Detect which cell encompasses the target text, then output its (X, Y) center coordinate. 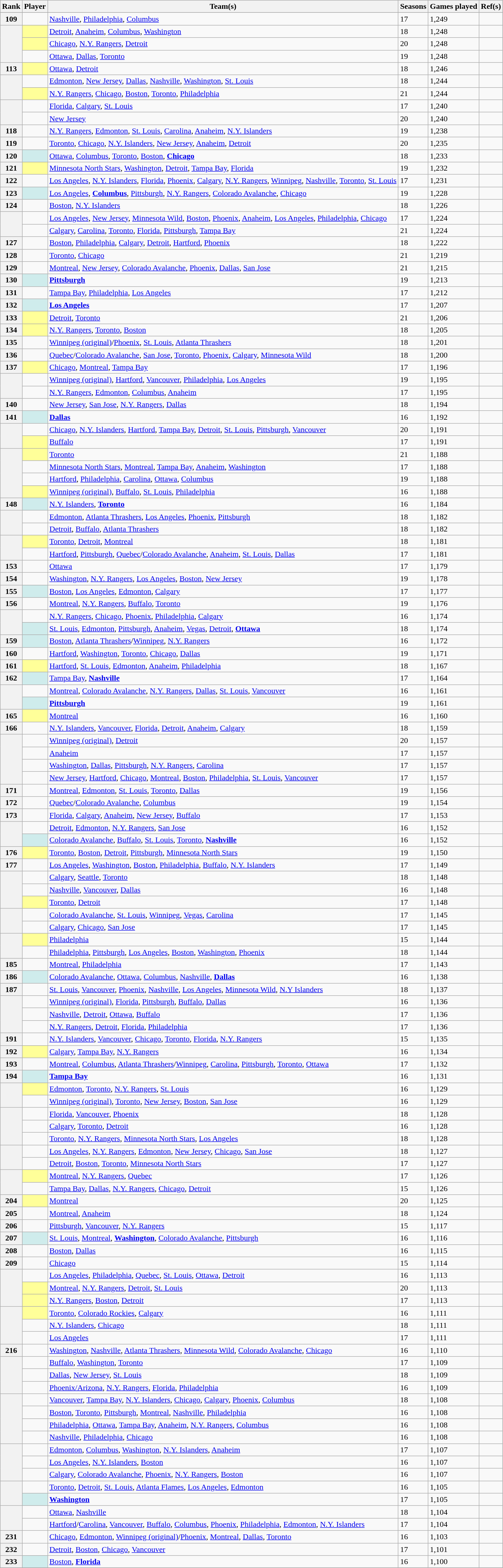
1,212 (454, 293)
Winnipeg (original), Florida, Pittsburgh, Buffalo, Dallas (223, 1002)
Edmonton, Atlanta Thrashers, Los Angeles, Phoenix, Pittsburgh (223, 516)
Los Angeles, N.Y. Rangers, Edmonton, New Jersey, Chicago, San Jose (223, 1151)
Hartford, Washington, Toronto, Chicago, Dallas (223, 653)
130 (11, 280)
1,154 (454, 803)
209 (11, 1263)
Minnesota North Stars, Washington, Detroit, Tampa Bay, Florida (223, 168)
Montreal, New Jersey, Colorado Avalanche, Phoenix, Dallas, San Jose (223, 268)
Hartford, Pittsburgh, Quebec/Colorado Avalanche, Anaheim, St. Louis, Dallas (223, 554)
Chicago, Montreal, Tampa Bay (223, 367)
Player (35, 7)
Montreal, Philadelphia (223, 965)
Boston, N.Y. Islanders (223, 206)
Team(s) (223, 7)
Hartford, St. Louis, Edmonton, Anaheim, Philadelphia (223, 666)
Edmonton, Columbus, Washington, N.Y. Islanders, Anaheim (223, 1450)
1,196 (454, 367)
193 (11, 1064)
1,178 (454, 579)
160 (11, 653)
1,238 (454, 131)
Montreal, Columbus, Atlanta Thrashers/Winnipeg, Carolina, Pittsburgh, Toronto, Ottawa (223, 1064)
New Jersey (223, 118)
1,135 (454, 1039)
1,207 (454, 305)
1,179 (454, 566)
Quebec/Colorado Avalanche, San Jose, Toronto, Phoenix, Calgary, Minnesota Wild (223, 355)
Toronto, Detroit (223, 902)
122 (11, 181)
Los Angeles, New Jersey, Minnesota Wild, Boston, Phoenix, Anaheim, Los Angeles, Philadelphia, Chicago (223, 218)
Montreal, Edmonton, St. Louis, Toronto, Dallas (223, 790)
1,246 (454, 69)
140 (11, 405)
Buffalo, Washington, Toronto (223, 1363)
191 (11, 1039)
1,177 (454, 591)
137 (11, 367)
1,101 (454, 1549)
St. Louis, Montreal, Washington, Colorado Avalanche, Pittsburgh (223, 1238)
1,156 (454, 790)
Montreal, Anaheim (223, 1213)
1,184 (454, 504)
109 (11, 19)
135 (11, 342)
120 (11, 156)
192 (11, 1052)
121 (11, 168)
1,219 (454, 255)
Calgary, Colorado Avalanche, Phoenix, N.Y. Rangers, Boston (223, 1475)
Calgary, Carolina, Toronto, Florida, Pittsburgh, Tampa Bay (223, 230)
St. Louis, Vancouver, Phoenix, Nashville, Los Angeles, Minnesota Wild, N.Y Islanders (223, 989)
232 (11, 1549)
205 (11, 1213)
Toronto (223, 454)
1,164 (454, 678)
176 (11, 852)
148 (11, 504)
Montreal, N.Y. Rangers, Buffalo, Toronto (223, 604)
Tampa Bay, Dallas, N.Y. Rangers, Chicago, Detroit (223, 1189)
1,125 (454, 1201)
124 (11, 206)
N.Y. Rangers, Edmonton, Columbus, Anaheim (223, 392)
123 (11, 193)
1,228 (454, 193)
134 (11, 330)
Washington, Dallas, Pittsburgh, N.Y. Rangers, Carolina (223, 766)
1,150 (454, 852)
N.Y. Rangers, Chicago, Boston, Toronto, Philadelphia (223, 93)
Dallas, New Jersey, St. Louis (223, 1375)
Toronto, Boston, Detroit, Pittsburgh, Minnesota North Stars (223, 852)
Tampa Bay, Philadelphia, Los Angeles (223, 293)
Seasons (413, 7)
194 (11, 1076)
1,115 (454, 1251)
N.Y. Rangers, Edmonton, St. Louis, Carolina, Anaheim, N.Y. Islanders (223, 131)
Los Angeles, N.Y. Islanders, Boston (223, 1462)
Ottawa, Dallas, Toronto (223, 56)
Chicago (223, 1263)
Toronto, Chicago (223, 255)
Ottawa, Columbus, Toronto, Boston, Chicago (223, 156)
1,100 (454, 1562)
1,153 (454, 815)
Quebec/Colorado Avalanche, Columbus (223, 803)
Nashville, Detroit, Ottawa, Buffalo (223, 1014)
207 (11, 1238)
166 (11, 728)
Edmonton, New Jersey, Dallas, Nashville, Washington, St. Louis (223, 81)
Boston, Toronto, Pittsburgh, Montreal, Nashville, Philadelphia (223, 1412)
Winnipeg (original), Toronto, New Jersey, Boston, San Jose (223, 1101)
Vancouver, Tampa Bay, N.Y. Islanders, Chicago, Calgary, Phoenix, Columbus (223, 1400)
New Jersey, Hartford, Chicago, Montreal, Boston, Philadelphia, St. Louis, Vancouver (223, 778)
Montreal, N.Y. Rangers, Quebec (223, 1176)
231 (11, 1537)
N.Y. Rangers, Toronto, Boston (223, 330)
153 (11, 566)
Los Angeles, N.Y. Islanders, Florida, Phoenix, Calgary, N.Y. Rangers, Winnipeg, Nashville, Toronto, St. Louis (223, 181)
Calgary, Toronto, Detroit (223, 1126)
206 (11, 1226)
131 (11, 293)
172 (11, 803)
Toronto, Chicago, N.Y. Islanders, New Jersey, Anaheim, Detroit (223, 143)
Toronto, Detroit, St. Louis, Atlanta Flames, Los Angeles, Edmonton (223, 1487)
Chicago, N.Y. Islanders, Hartford, Tampa Bay, Detroit, St. Louis, Pittsburgh, Vancouver (223, 430)
Rank (11, 7)
155 (11, 591)
1,134 (454, 1052)
Washington (223, 1499)
204 (11, 1201)
173 (11, 815)
Nashville, Philadelphia, Columbus (223, 19)
1,116 (454, 1238)
1,176 (454, 604)
Colorado Avalanche, Buffalo, St. Louis, Toronto, Nashville (223, 840)
1,192 (454, 417)
1,110 (454, 1350)
Los Angeles, Philadelphia, Quebec, St. Louis, Ottawa, Detroit (223, 1275)
N.Y. Islanders, Vancouver, Chicago, Toronto, Florida, N.Y. Rangers (223, 1039)
1,222 (454, 243)
1,249 (454, 19)
Detroit, Buffalo, Atlanta Thrashers (223, 529)
Calgary, Tampa Bay, N.Y. Rangers (223, 1052)
129 (11, 268)
132 (11, 305)
Ref(s) (491, 7)
208 (11, 1251)
Montreal, N.Y. Rangers, Detroit, St. Louis (223, 1288)
Buffalo (223, 442)
Toronto, Colorado Rockies, Calgary (223, 1313)
159 (11, 641)
Philadelphia (223, 939)
St. Louis, Edmonton, Pittsburgh, Anaheim, Vegas, Detroit, Ottawa (223, 629)
1,206 (454, 317)
113 (11, 69)
Ottawa (223, 566)
Detroit, Boston, Chicago, Vancouver (223, 1549)
165 (11, 716)
Calgary, Chicago, San Jose (223, 927)
1,149 (454, 865)
1,167 (454, 666)
141 (11, 417)
Chicago, N.Y. Rangers, Detroit (223, 44)
Nashville, Vancouver, Dallas (223, 890)
Detroit, Edmonton, N.Y. Rangers, San Jose (223, 828)
1,138 (454, 977)
Boston, Philadelphia, Calgary, Detroit, Hartford, Phoenix (223, 243)
Anaheim (223, 753)
1,201 (454, 342)
Pittsburgh, Vancouver, N.Y. Rangers (223, 1226)
N.Y. Islanders, Chicago (223, 1325)
1,137 (454, 989)
Edmonton, Toronto, N.Y. Rangers, St. Louis (223, 1089)
Detroit, Anaheim, Columbus, Washington (223, 31)
Games played (454, 7)
1,132 (454, 1064)
1,160 (454, 716)
216 (11, 1350)
Boston, Florida (223, 1562)
Toronto, N.Y. Rangers, Minnesota North Stars, Los Angeles (223, 1138)
Minnesota North Stars, Montreal, Tampa Bay, Anaheim, Washington (223, 467)
Winnipeg (original), Hartford, Vancouver, Philadelphia, Los Angeles (223, 380)
N.Y. Islanders, Toronto (223, 504)
N.Y. Rangers, Detroit, Florida, Philadelphia (223, 1027)
Colorado Avalanche, Ottawa, Columbus, Nashville, Dallas (223, 977)
Boston, Atlanta Thrashers/Winnipeg, N.Y. Rangers (223, 641)
1,124 (454, 1213)
Washington, N.Y. Rangers, Los Angeles, Boston, New Jersey (223, 579)
Tampa Bay, Nashville (223, 678)
1,131 (454, 1076)
Washington, Nashville, Atlanta Thrashers, Minnesota Wild, Colorado Avalanche, Chicago (223, 1350)
N.Y. Rangers, Chicago, Phoenix, Philadelphia, Calgary (223, 616)
Philadelphia, Ottawa, Tampa Bay, Anaheim, N.Y. Rangers, Columbus (223, 1425)
N.Y. Islanders, Vancouver, Florida, Detroit, Anaheim, Calgary (223, 728)
119 (11, 143)
Los Angeles, Columbus, Pittsburgh, N.Y. Rangers, Colorado Avalanche, Chicago (223, 193)
1,231 (454, 181)
186 (11, 977)
Colorado Avalanche, St. Louis, Winnipeg, Vegas, Carolina (223, 915)
1,205 (454, 330)
Dallas (223, 417)
Calgary, Seattle, Toronto (223, 877)
1,235 (454, 143)
Winnipeg (original), Detroit (223, 740)
Florida, Calgary, Anaheim, New Jersey, Buffalo (223, 815)
Ottawa, Detroit (223, 69)
Hartford/Carolina, Vancouver, Buffalo, Columbus, Phoenix, Philadelphia, Edmonton, N.Y. Islanders (223, 1524)
1,143 (454, 965)
Boston, Dallas (223, 1251)
156 (11, 604)
1,172 (454, 641)
Florida, Vancouver, Phoenix (223, 1114)
1,194 (454, 405)
1,159 (454, 728)
Nashville, Philadelphia, Chicago (223, 1437)
Winnipeg (original)/Phoenix, St. Louis, Atlanta Thrashers (223, 342)
171 (11, 790)
1,114 (454, 1263)
New Jersey, San Jose, N.Y. Rangers, Dallas (223, 405)
177 (11, 865)
1,232 (454, 168)
1,117 (454, 1226)
1,233 (454, 156)
128 (11, 255)
1,200 (454, 355)
1,226 (454, 206)
Winnipeg (original), Buffalo, St. Louis, Philadelphia (223, 492)
118 (11, 131)
1,103 (454, 1537)
Detroit, Boston, Toronto, Minnesota North Stars (223, 1164)
1,213 (454, 280)
Chicago, Edmonton, Winnipeg (original)/Phoenix, Montreal, Dallas, Toronto (223, 1537)
Los Angeles, Washington, Boston, Philadelphia, Buffalo, N.Y. Islanders (223, 865)
Hartford, Philadelphia, Carolina, Ottawa, Columbus (223, 479)
Boston, Los Angeles, Edmonton, Calgary (223, 591)
133 (11, 317)
162 (11, 678)
Toronto, Detroit, Montreal (223, 541)
161 (11, 666)
Tampa Bay (223, 1076)
Philadelphia, Pittsburgh, Los Angeles, Boston, Washington, Phoenix (223, 952)
154 (11, 579)
1,215 (454, 268)
233 (11, 1562)
185 (11, 965)
127 (11, 243)
Montreal, Colorado Avalanche, N.Y. Rangers, Dallas, St. Louis, Vancouver (223, 691)
187 (11, 989)
Detroit, Toronto (223, 317)
N.Y. Rangers, Boston, Detroit (223, 1300)
Phoenix/Arizona, N.Y. Rangers, Florida, Philadelphia (223, 1388)
1,171 (454, 653)
Florida, Calgary, St. Louis (223, 106)
136 (11, 355)
Ottawa, Nashville (223, 1512)
